Detect which cell encompasses the target text, then output its (x, y) center coordinate. 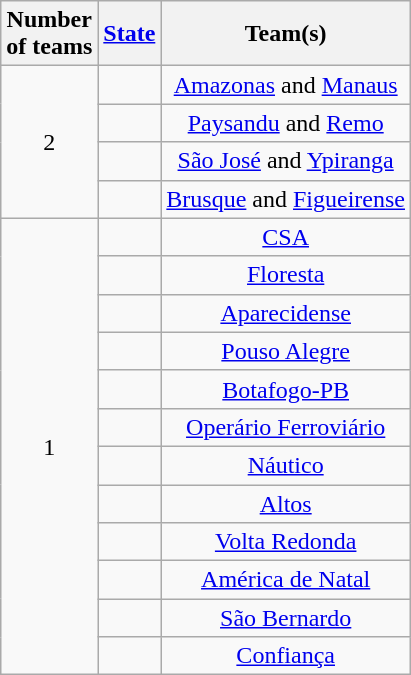
Floresta (286, 275)
Aparecidense (286, 313)
Volta Redonda (286, 542)
Team(s) (286, 34)
Altos (286, 503)
São José and Ypiranga (286, 161)
Amazonas and Manaus (286, 85)
Brusque and Figueirense (286, 199)
Confiança (286, 656)
Numberof teams (50, 34)
1 (50, 446)
Náutico (286, 465)
Botafogo-PB (286, 389)
2 (50, 142)
Operário Ferroviário (286, 427)
São Bernardo (286, 618)
Paysandu and Remo (286, 123)
América de Natal (286, 580)
State (130, 34)
CSA (286, 237)
Pouso Alegre (286, 351)
